Determine the [x, y] coordinate at the center of the cell enclosing the given text.  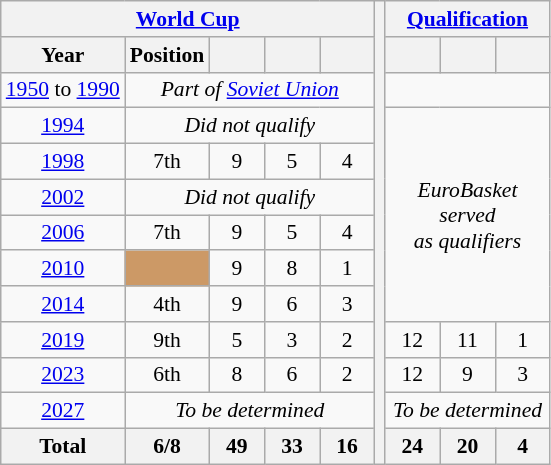
EuroBasket servedas qualifiers [468, 215]
1950 to 1990 [63, 90]
16 [348, 447]
Position [167, 55]
Qualification [468, 19]
2002 [63, 197]
Total [63, 447]
2023 [63, 375]
4th [167, 304]
2006 [63, 233]
33 [292, 447]
2014 [63, 304]
6th [167, 375]
20 [468, 447]
6/8 [167, 447]
2019 [63, 340]
1994 [63, 126]
2010 [63, 269]
2027 [63, 411]
Year [63, 55]
11 [468, 340]
World Cup [188, 19]
Part of Soviet Union [250, 90]
24 [412, 447]
1998 [63, 162]
9th [167, 340]
49 [236, 447]
